Return [X, Y] of the center of cell containing provided text 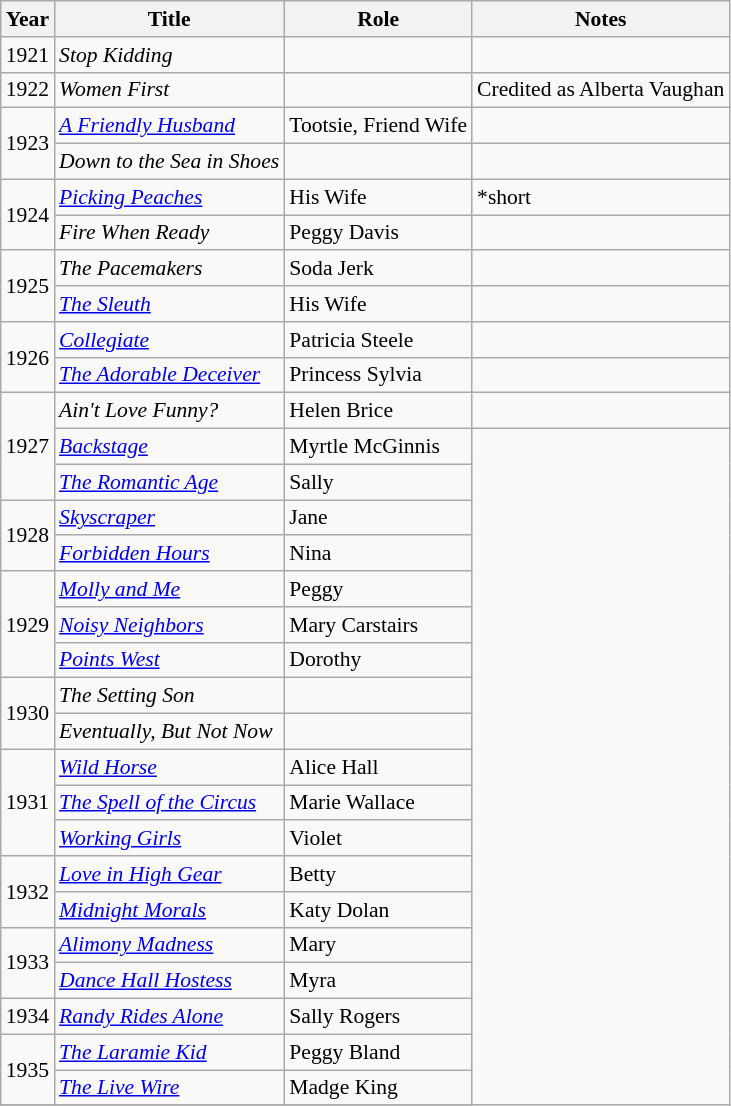
Helen Brice [378, 411]
1935 [28, 1070]
Role [378, 19]
The Live Wire [169, 1088]
The Adorable Deceiver [169, 375]
The Spell of the Circus [169, 803]
Dorothy [378, 660]
Love in High Gear [169, 874]
Tootsie, Friend Wife [378, 126]
Soda Jerk [378, 269]
Noisy Neighbors [169, 625]
Betty [378, 874]
1932 [28, 892]
Sally Rogers [378, 1017]
Ain't Love Funny? [169, 411]
*short [600, 197]
Midnight Morals [169, 910]
Year [28, 19]
Eventually, But Not Now [169, 732]
Points West [169, 660]
1926 [28, 358]
Alice Hall [378, 767]
Nina [378, 554]
Randy Rides Alone [169, 1017]
The Pacemakers [169, 269]
1927 [28, 446]
Picking Peaches [169, 197]
Fire When Ready [169, 233]
1921 [28, 55]
Patricia Steele [378, 340]
Molly and Me [169, 589]
Working Girls [169, 839]
1924 [28, 214]
Credited as Alberta Vaughan [600, 90]
Skyscraper [169, 518]
1928 [28, 536]
Mary [378, 945]
The Setting Son [169, 696]
Mary Carstairs [378, 625]
Marie Wallace [378, 803]
Peggy Davis [378, 233]
Dance Hall Hostess [169, 981]
The Sleuth [169, 304]
Stop Kidding [169, 55]
1922 [28, 90]
1929 [28, 624]
Sally [378, 482]
1934 [28, 1017]
Notes [600, 19]
Jane [378, 518]
The Laramie Kid [169, 1052]
The Romantic Age [169, 482]
1925 [28, 286]
Down to the Sea in Shoes [169, 162]
1931 [28, 802]
Peggy [378, 589]
Wild Horse [169, 767]
Madge King [378, 1088]
Title [169, 19]
Peggy Bland [378, 1052]
1933 [28, 962]
A Friendly Husband [169, 126]
Backstage [169, 447]
Myra [378, 981]
1930 [28, 714]
Women First [169, 90]
Katy Dolan [378, 910]
Princess Sylvia [378, 375]
Collegiate [169, 340]
Alimony Madness [169, 945]
Myrtle McGinnis [378, 447]
Violet [378, 839]
1923 [28, 144]
Forbidden Hours [169, 554]
